For the text-containing cell, return its midpoint in (x, y) coordinate format. 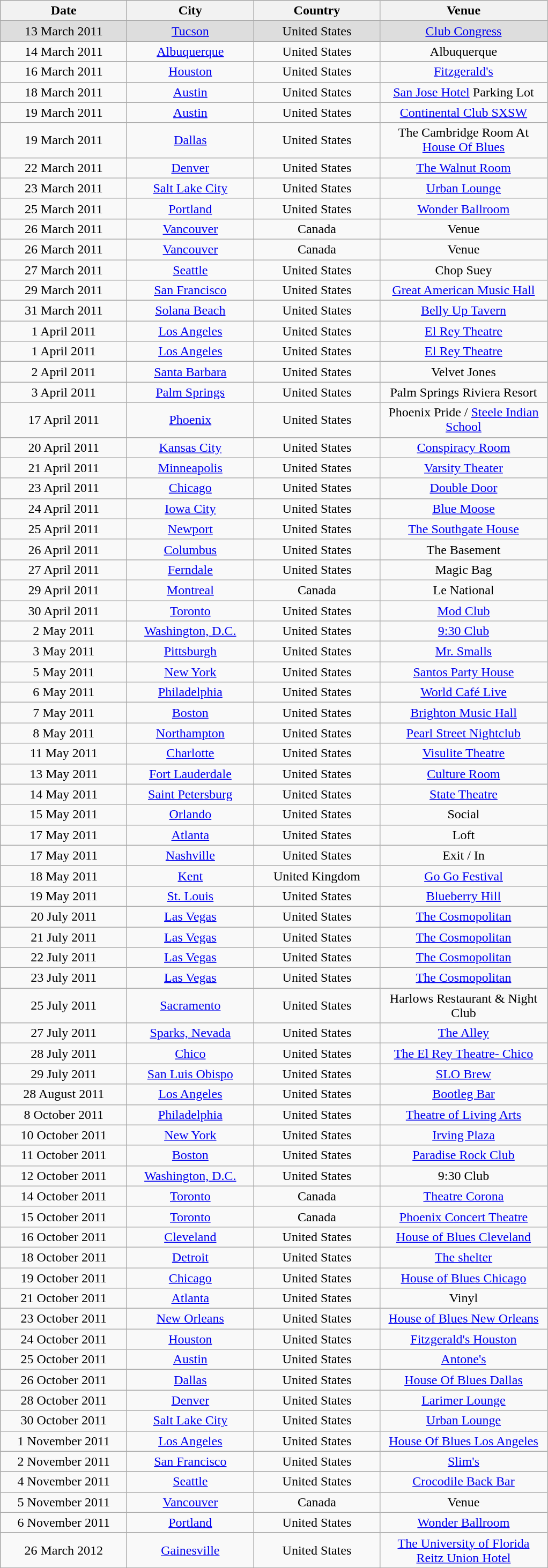
Solana Beach (190, 311)
2 May 2011 (64, 631)
Iowa City (190, 509)
29 March 2011 (64, 290)
Phoenix Pride / Steele Indian School (463, 420)
Antone's (463, 1360)
28 July 2011 (64, 1054)
Varsity Theater (463, 468)
Le National (463, 590)
Kansas City (190, 447)
San Luis Obispo (190, 1074)
Blue Moose (463, 509)
Culture Room (463, 774)
Ferndale (190, 570)
22 July 2011 (64, 958)
Phoenix Concert Theatre (463, 1216)
11 October 2011 (64, 1155)
Columbus (190, 549)
Minneapolis (190, 468)
5 May 2011 (64, 672)
Country (317, 11)
Larimer Lounge (463, 1400)
Fort Lauderdale (190, 774)
Conspiracy Room (463, 447)
Fitzgerald's Houston (463, 1339)
House of Blues Chicago (463, 1278)
Nashville (190, 855)
City (190, 11)
SLO Brew (463, 1074)
Pearl Street Nightclub (463, 733)
St. Louis (190, 896)
The Southgate House (463, 529)
Northampton (190, 733)
31 March 2011 (64, 311)
Bootleg Bar (463, 1094)
Kent (190, 876)
Mr. Smalls (463, 652)
18 May 2011 (64, 876)
House Of Blues Los Angeles (463, 1441)
2 April 2011 (64, 372)
Theatre Corona (463, 1196)
Pittsburgh (190, 652)
Montreal (190, 590)
Brighton Music Hall (463, 713)
Velvet Jones (463, 372)
Detroit (190, 1257)
3 April 2011 (64, 392)
23 July 2011 (64, 978)
The Walnut Room (463, 168)
12 October 2011 (64, 1176)
14 May 2011 (64, 794)
28 October 2011 (64, 1400)
28 August 2011 (64, 1094)
26 March 2012 (64, 1550)
Belly Up Tavern (463, 311)
16 October 2011 (64, 1237)
6 November 2011 (64, 1522)
Sacramento (190, 1005)
World Café Live (463, 692)
House of Blues Cleveland (463, 1237)
State Theatre (463, 794)
Santos Party House (463, 672)
29 July 2011 (64, 1074)
Exit / In (463, 855)
7 May 2011 (64, 713)
Blueberry Hill (463, 896)
30 April 2011 (64, 610)
23 October 2011 (64, 1319)
Gainesville (190, 1550)
1 November 2011 (64, 1441)
29 April 2011 (64, 590)
United Kingdom (317, 876)
Loft (463, 835)
24 October 2011 (64, 1339)
19 October 2011 (64, 1278)
Go Go Festival (463, 876)
Cleveland (190, 1237)
Orlando (190, 815)
20 July 2011 (64, 916)
17 April 2011 (64, 420)
4 November 2011 (64, 1482)
27 March 2011 (64, 270)
2 November 2011 (64, 1461)
Club Congress (463, 31)
Mod Club (463, 610)
11 May 2011 (64, 753)
30 October 2011 (64, 1421)
8 May 2011 (64, 733)
Chico (190, 1054)
25 October 2011 (64, 1360)
New Orleans (190, 1319)
Continental Club SXSW (463, 113)
Palm Springs (190, 392)
Paradise Rock Club (463, 1155)
Theatre of Living Arts (463, 1115)
House of Blues New Orleans (463, 1319)
15 May 2011 (64, 815)
26 April 2011 (64, 549)
8 October 2011 (64, 1115)
22 March 2011 (64, 168)
20 April 2011 (64, 447)
13 March 2011 (64, 31)
14 March 2011 (64, 51)
15 October 2011 (64, 1216)
25 July 2011 (64, 1005)
The University of Florida Reitz Union Hotel (463, 1550)
The Basement (463, 549)
27 July 2011 (64, 1033)
Fitzgerald's (463, 72)
Harlows Restaurant & Night Club (463, 1005)
Palm Springs Riviera Resort (463, 392)
26 October 2011 (64, 1380)
13 May 2011 (64, 774)
25 April 2011 (64, 529)
The shelter (463, 1257)
Social (463, 815)
23 April 2011 (64, 488)
The Cambridge Room At House Of Blues (463, 140)
Phoenix (190, 420)
Newport (190, 529)
San Jose Hotel Parking Lot (463, 92)
Sparks, Nevada (190, 1033)
Chop Suey (463, 270)
25 March 2011 (64, 208)
19 May 2011 (64, 896)
14 October 2011 (64, 1196)
The El Rey Theatre- Chico (463, 1054)
Charlotte (190, 753)
Slim's (463, 1461)
18 October 2011 (64, 1257)
House Of Blues Dallas (463, 1380)
Great American Music Hall (463, 290)
Double Door (463, 488)
Vinyl (463, 1298)
16 March 2011 (64, 72)
Saint Petersburg (190, 794)
21 July 2011 (64, 937)
27 April 2011 (64, 570)
The Alley (463, 1033)
23 March 2011 (64, 188)
Tucson (190, 31)
Irving Plaza (463, 1135)
21 October 2011 (64, 1298)
5 November 2011 (64, 1502)
Crocodile Back Bar (463, 1482)
6 May 2011 (64, 692)
10 October 2011 (64, 1135)
Magic Bag (463, 570)
Visulite Theatre (463, 753)
Santa Barbara (190, 372)
24 April 2011 (64, 509)
Date (64, 11)
18 March 2011 (64, 92)
3 May 2011 (64, 652)
21 April 2011 (64, 468)
